Scan for the cell matching the given text and deliver its (x, y) coordinate at center. 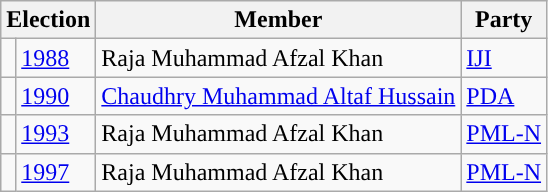
1988 (56, 58)
1993 (56, 134)
Party (504, 20)
Member (278, 20)
PDA (504, 96)
Election (48, 20)
1997 (56, 172)
IJI (504, 58)
Chaudhry Muhammad Altaf Hussain (278, 96)
1990 (56, 96)
